Provide the (X, Y) coordinate of the cell's center where the given text is located.  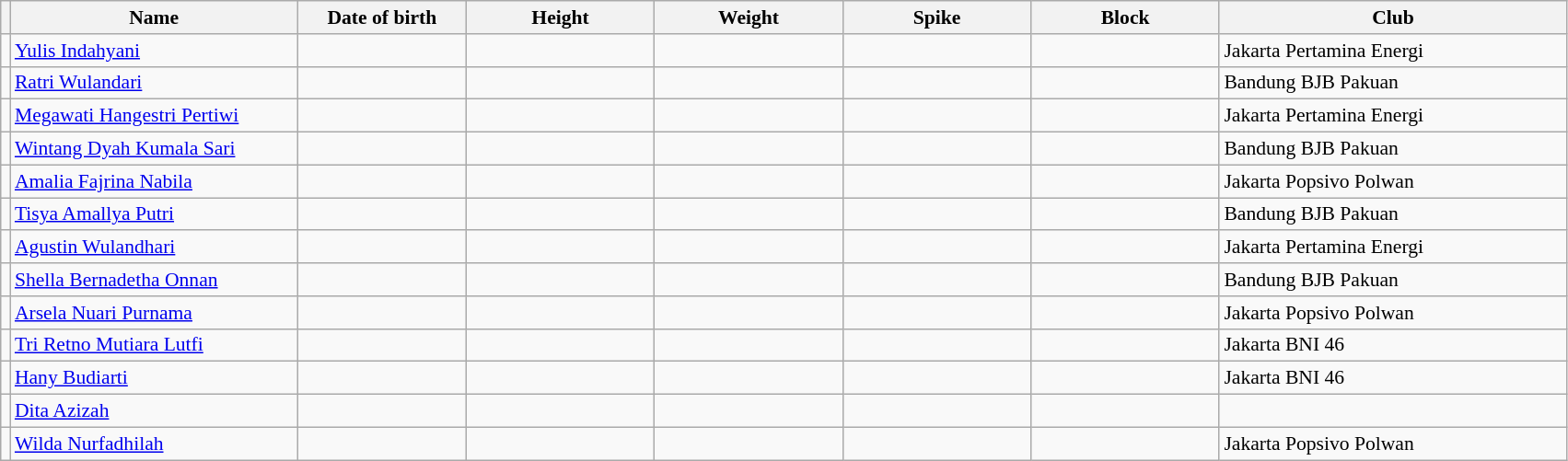
Megawati Hangestri Pertiwi (155, 116)
Amalia Fajrina Nabila (155, 181)
Wintang Dyah Kumala Sari (155, 149)
Wilda Nurfadhilah (155, 444)
Tisya Amallya Putri (155, 214)
Tri Retno Mutiara Lutfi (155, 345)
Spike (937, 17)
Agustin Wulandhari (155, 248)
Arsela Nuari Purnama (155, 313)
Weight (749, 17)
Shella Bernadetha Onnan (155, 280)
Name (155, 17)
Hany Budiarti (155, 378)
Height (560, 17)
Club (1392, 17)
Dita Azizah (155, 411)
Ratri Wulandari (155, 83)
Yulis Indahyani (155, 51)
Block (1125, 17)
Date of birth (381, 17)
